Detect which cell encompasses the target text, then output its [x, y] center coordinate. 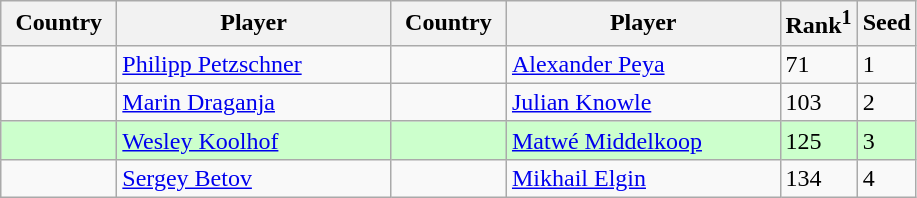
Mikhail Elgin [643, 178]
Julian Knowle [643, 102]
Sergey Betov [254, 178]
1 [886, 64]
71 [818, 64]
134 [818, 178]
2 [886, 102]
Wesley Koolhof [254, 140]
Alexander Peya [643, 64]
125 [818, 140]
Marin Draganja [254, 102]
Philipp Petzschner [254, 64]
3 [886, 140]
Rank1 [818, 24]
Seed [886, 24]
4 [886, 178]
Matwé Middelkoop [643, 140]
103 [818, 102]
